Identify which cell holds the provided text, then report its [X, Y] central coordinate. 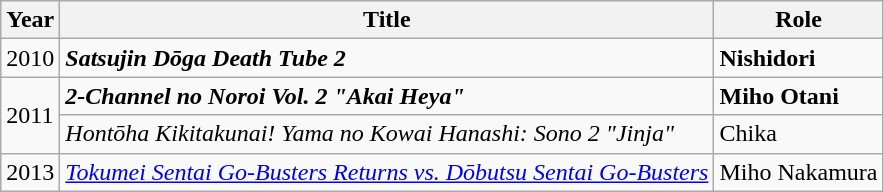
Nishidori [798, 58]
2-Channel no Noroi Vol. 2 "Akai Heya" [387, 96]
2010 [30, 58]
Year [30, 20]
Title [387, 20]
Role [798, 20]
Tokumei Sentai Go-Busters Returns vs. Dōbutsu Sentai Go-Busters [387, 172]
Hontōha Kikitakunai! Yama no Kowai Hanashi: Sono 2 "Jinja" [387, 134]
Satsujin Dōga Death Tube 2 [387, 58]
Miho Otani [798, 96]
2013 [30, 172]
Chika [798, 134]
2011 [30, 115]
Miho Nakamura [798, 172]
